Return the [X, Y] coordinate for the center point of the cell that contains the specified text.  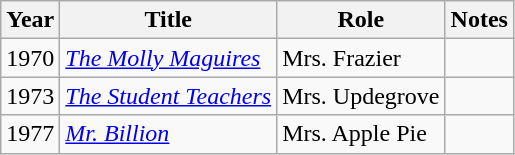
Mr. Billion [168, 134]
Mrs. Updegrove [361, 96]
The Molly Maguires [168, 58]
Mrs. Apple Pie [361, 134]
Mrs. Frazier [361, 58]
Notes [479, 20]
Title [168, 20]
1973 [30, 96]
Role [361, 20]
1977 [30, 134]
The Student Teachers [168, 96]
1970 [30, 58]
Year [30, 20]
